Extract the [x, y] coordinate from the center of the cell holding the provided text.  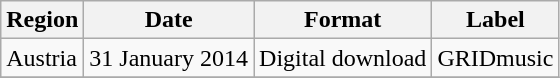
Label [496, 20]
Date [169, 20]
31 January 2014 [169, 58]
Format [343, 20]
GRIDmusic [496, 58]
Austria [42, 58]
Digital download [343, 58]
Region [42, 20]
